Scan for the cell matching the given text and deliver its (X, Y) coordinate at center. 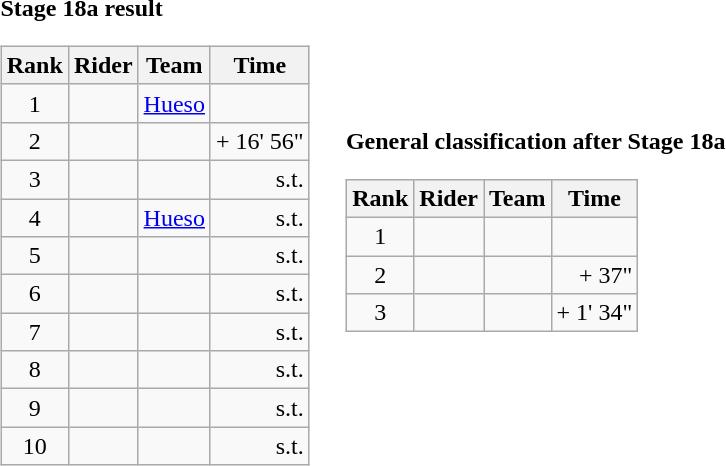
+ 1' 34" (594, 313)
7 (34, 332)
+ 16' 56" (260, 141)
6 (34, 294)
10 (34, 446)
4 (34, 217)
9 (34, 408)
5 (34, 256)
8 (34, 370)
+ 37" (594, 275)
